Capture the cell that displays the provided text and extract its (x, y) central coordinate. 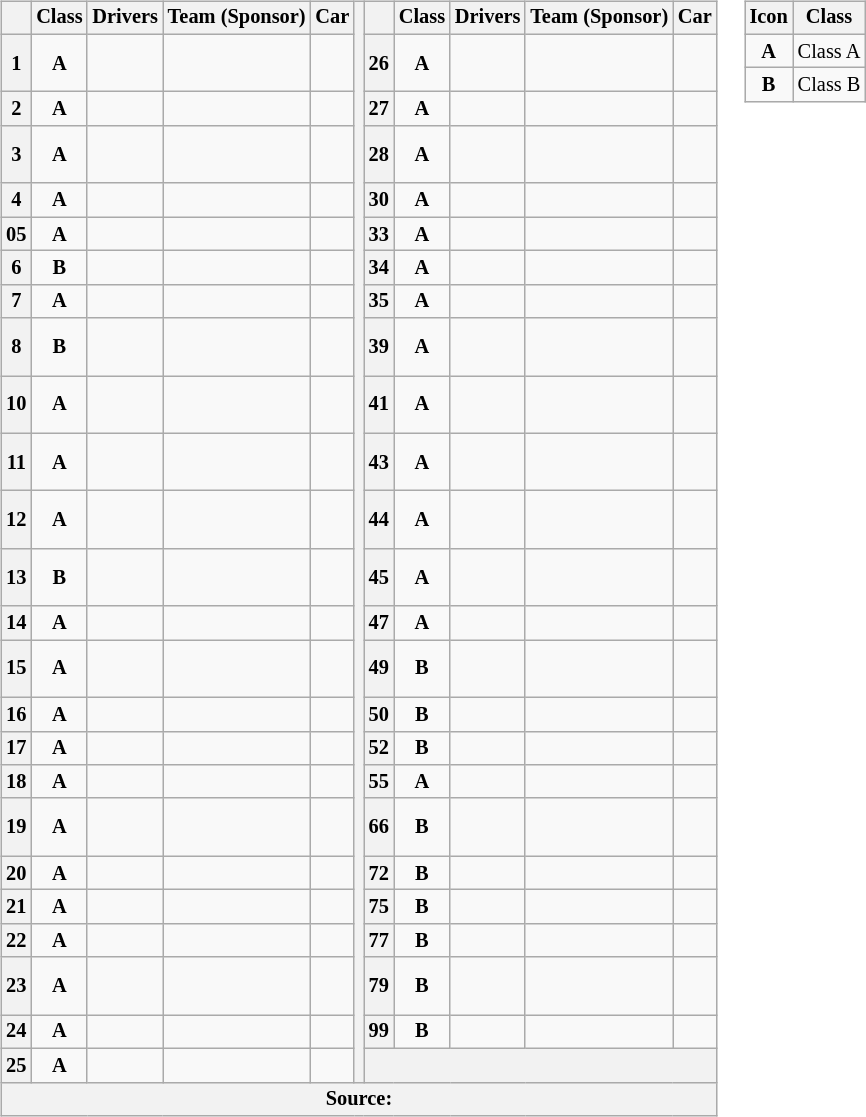
20 (16, 873)
33 (379, 234)
11 (16, 462)
26 (379, 63)
27 (379, 109)
66 (379, 827)
28 (379, 155)
18 (16, 782)
10 (16, 405)
17 (16, 748)
24 (16, 1032)
75 (379, 907)
Source: (358, 1099)
23 (16, 986)
4 (16, 200)
13 (16, 578)
7 (16, 301)
6 (16, 268)
99 (379, 1032)
43 (379, 462)
12 (16, 520)
25 (16, 1065)
14 (16, 623)
52 (379, 748)
22 (16, 940)
41 (379, 405)
49 (379, 669)
1 (16, 63)
35 (379, 301)
39 (379, 347)
55 (379, 782)
45 (379, 578)
77 (379, 940)
44 (379, 520)
05 (16, 234)
Class B (830, 85)
2 (16, 109)
79 (379, 986)
Class A (830, 51)
34 (379, 268)
72 (379, 873)
21 (16, 907)
19 (16, 827)
30 (379, 200)
50 (379, 714)
47 (379, 623)
3 (16, 155)
15 (16, 669)
8 (16, 347)
Icon (769, 18)
16 (16, 714)
